Identify which cell holds the provided text, then report its (x, y) central coordinate. 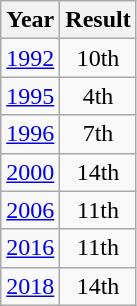
Year (30, 20)
10th (98, 58)
4th (98, 96)
Result (98, 20)
2016 (30, 248)
1992 (30, 58)
2006 (30, 210)
7th (98, 134)
2018 (30, 286)
1995 (30, 96)
2000 (30, 172)
1996 (30, 134)
